Provide the [x, y] coordinate of the cell's center where the given text is located.  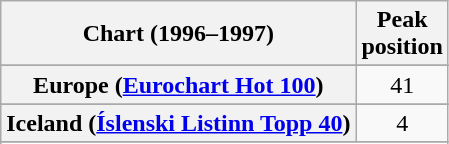
Chart (1996–1997) [178, 34]
Iceland (Íslenski Listinn Topp 40) [178, 123]
41 [402, 85]
Peakposition [402, 34]
Europe (Eurochart Hot 100) [178, 85]
4 [402, 123]
